Extract the (X, Y) coordinate from the center of the cell holding the provided text.  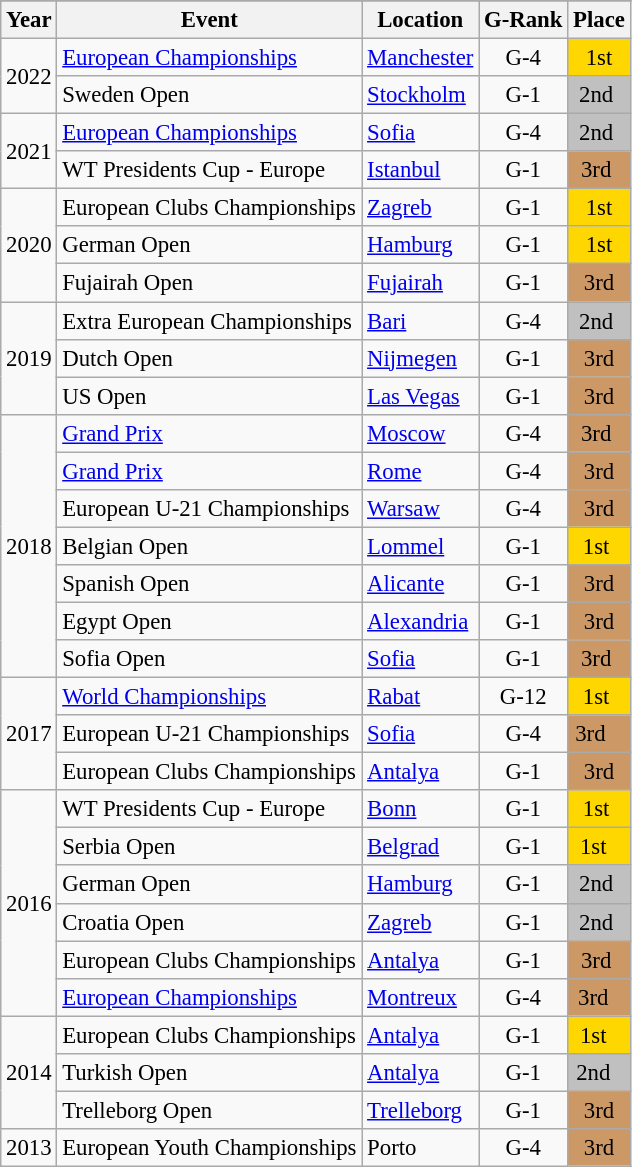
2019 (29, 358)
Sweden Open (210, 95)
Turkish Open (210, 1073)
2016 (29, 903)
Las Vegas (420, 396)
Istanbul (420, 170)
G-Rank (524, 20)
Spanish Open (210, 584)
Rome (420, 471)
Moscow (420, 433)
Nijmegen (420, 358)
Dutch Open (210, 358)
2020 (29, 246)
Event (210, 20)
Alexandria (420, 621)
Sofia Open (210, 659)
2017 (29, 734)
G-12 (524, 697)
Year (29, 20)
Montreux (420, 997)
Manchester (420, 58)
Fujairah (420, 283)
European Youth Championships (210, 1148)
Location (420, 20)
2021 (29, 152)
Trelleborg Open (210, 1110)
Extra European Championships (210, 321)
Egypt Open (210, 621)
Croatia Open (210, 922)
Rabat (420, 697)
2022 (29, 76)
Alicante (420, 584)
2018 (29, 546)
World Championships (210, 697)
US Open (210, 396)
Stockholm (420, 95)
2014 (29, 1072)
2013 (29, 1148)
Porto (420, 1148)
Warsaw (420, 509)
Trelleborg (420, 1110)
Fujairah Open (210, 283)
Lommel (420, 546)
Belgian Open (210, 546)
Serbia Open (210, 847)
Belgrad (420, 847)
Place (599, 20)
Bonn (420, 809)
Bari (420, 321)
